Provide the [x, y] coordinate of the cell's center where the given text is located.  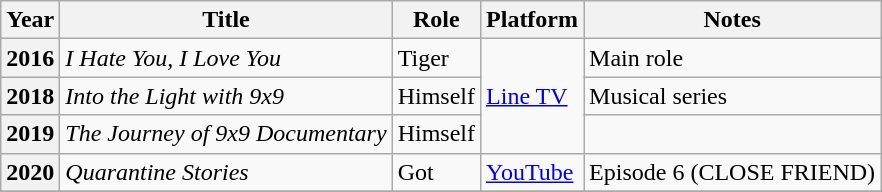
Quarantine Stories [226, 172]
Notes [732, 20]
2020 [30, 172]
Line TV [532, 96]
Got [436, 172]
Platform [532, 20]
2019 [30, 134]
2016 [30, 58]
Musical series [732, 96]
Episode 6 (CLOSE FRIEND) [732, 172]
Main role [732, 58]
I Hate You, I Love You [226, 58]
Title [226, 20]
2018 [30, 96]
Into the Light with 9x9 [226, 96]
YouTube [532, 172]
Role [436, 20]
Tiger [436, 58]
The Journey of 9x9 Documentary [226, 134]
Year [30, 20]
